Output the [X, Y] coordinate of the center of the cell containing the given text.  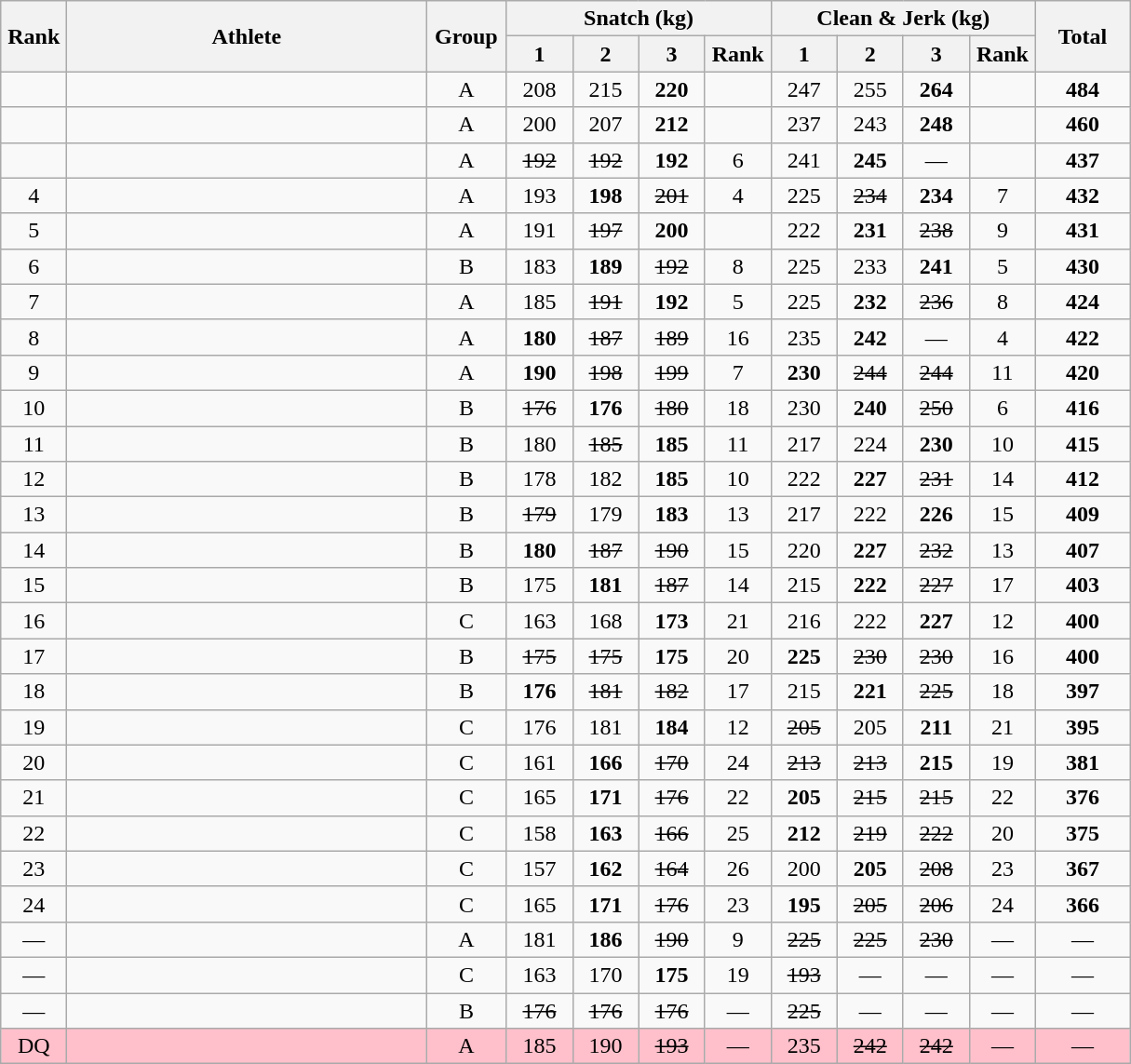
DQ [34, 1046]
199 [672, 372]
376 [1082, 798]
Total [1082, 36]
158 [540, 833]
432 [1082, 195]
412 [1082, 479]
416 [1082, 408]
367 [1082, 869]
201 [672, 195]
161 [540, 762]
197 [605, 231]
424 [1082, 302]
430 [1082, 266]
157 [540, 869]
184 [672, 727]
226 [936, 515]
162 [605, 869]
Snatch (kg) [639, 19]
240 [869, 408]
460 [1082, 125]
25 [737, 833]
484 [1082, 89]
207 [605, 125]
403 [1082, 586]
431 [1082, 231]
Clean & Jerk (kg) [903, 19]
Group [466, 36]
437 [1082, 160]
420 [1082, 372]
238 [936, 231]
407 [1082, 550]
409 [1082, 515]
247 [804, 89]
375 [1082, 833]
164 [672, 869]
395 [1082, 727]
186 [605, 939]
178 [540, 479]
211 [936, 727]
216 [804, 621]
243 [869, 125]
366 [1082, 904]
248 [936, 125]
415 [1082, 444]
195 [804, 904]
397 [1082, 692]
233 [869, 266]
221 [869, 692]
26 [737, 869]
206 [936, 904]
168 [605, 621]
381 [1082, 762]
237 [804, 125]
250 [936, 408]
236 [936, 302]
422 [1082, 337]
255 [869, 89]
173 [672, 621]
245 [869, 160]
224 [869, 444]
219 [869, 833]
Athlete [247, 36]
264 [936, 89]
